Return the (x, y) coordinate for the center point of the cell that contains the specified text.  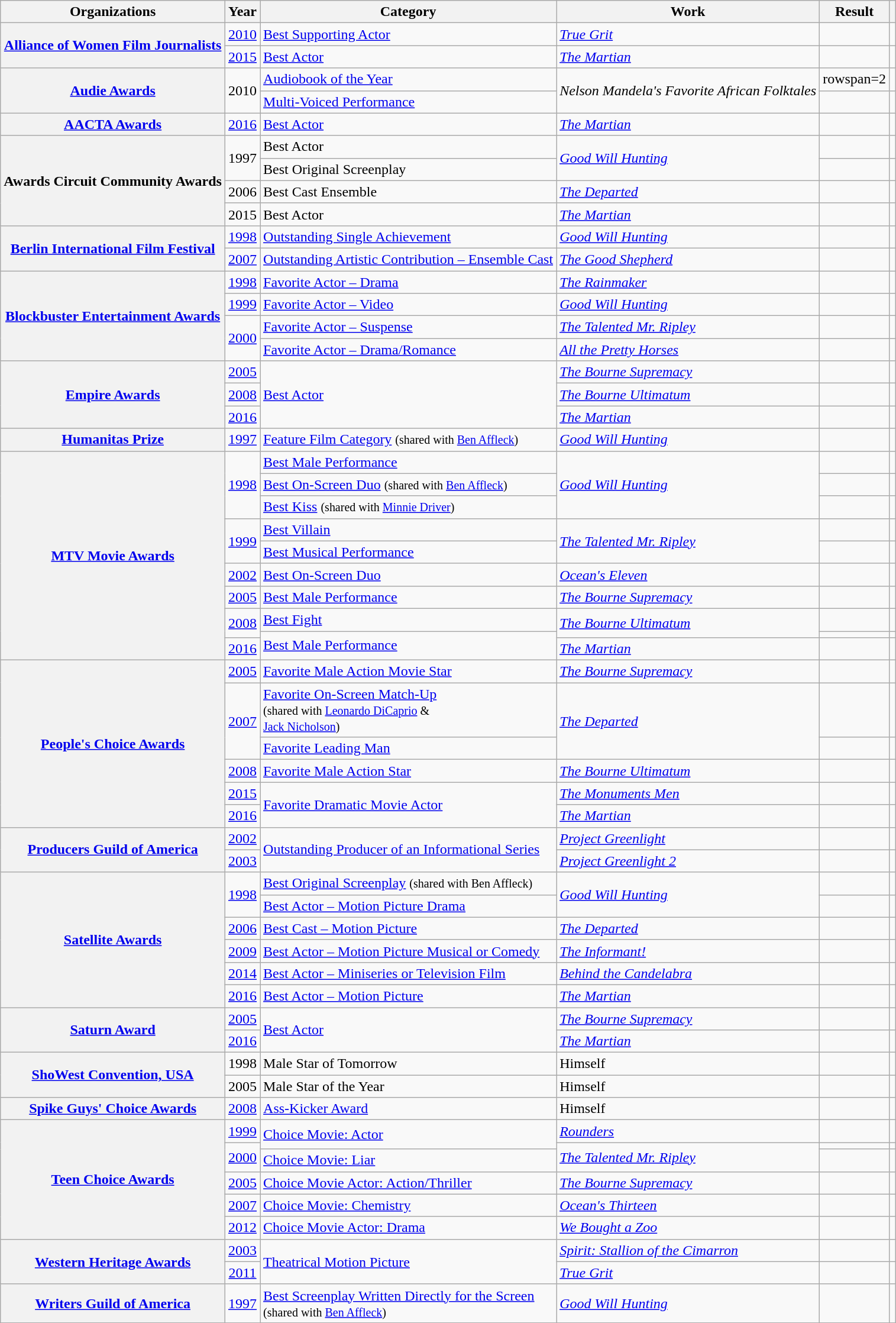
Best Musical Performance (408, 552)
Male Star of the Year (408, 1086)
Outstanding Artistic Contribution – Ensemble Cast (408, 259)
Outstanding Single Achievement (408, 237)
Choice Movie: Chemistry (408, 1205)
The Rainmaker (688, 282)
Ocean's Eleven (688, 575)
Choice Movie Actor: Action/Thriller (408, 1183)
Nelson Mandela's Favorite African Folktales (688, 91)
Best Villain (408, 530)
Best Supporting Actor (408, 34)
We Bought a Zoo (688, 1228)
Project Greenlight 2 (688, 861)
Best Cast – Motion Picture (408, 928)
Favorite Leading Man (408, 748)
Rounders (688, 1131)
Category (408, 12)
Awards Circuit Community Awards (113, 180)
Choice Movie: Liar (408, 1160)
Choice Movie: Actor (408, 1135)
Behind the Candelabra (688, 973)
Producers Guild of America (113, 850)
Best Actor – Motion Picture Drama (408, 906)
Favorite Male Action Movie Star (408, 672)
Audie Awards (113, 91)
Berlin International Film Festival (113, 248)
Multi-Voiced Performance (408, 102)
Best Original Screenplay (408, 169)
rowspan=2 (855, 79)
Choice Movie Actor: Drama (408, 1228)
Organizations (113, 12)
Favorite Dramatic Movie Actor (408, 805)
Ass-Kicker Award (408, 1109)
Best Original Screenplay (shared with Ben Affleck) (408, 883)
People's Choice Awards (113, 744)
Alliance of Women Film Journalists (113, 46)
Year (242, 12)
The Good Shepherd (688, 259)
Favorite Actor – Video (408, 305)
Spirit: Stallion of the Cimarron (688, 1250)
Result (855, 12)
Best Cast Ensemble (408, 192)
Best Fight (408, 619)
Ocean's Thirteen (688, 1205)
Best Actor – Motion Picture (408, 996)
Project Greenlight (688, 838)
Best Screenplay Written Directly for the Screen(shared with Ben Affleck) (408, 1303)
Empire Awards (113, 395)
2011 (242, 1273)
Best Kiss (shared with Minnie Driver) (408, 507)
ShoWest Convention, USA (113, 1075)
Spike Guys' Choice Awards (113, 1109)
Best Actor – Motion Picture Musical or Comedy (408, 951)
Blockbuster Entertainment Awards (113, 316)
Favorite Actor – Drama (408, 282)
Satellite Awards (113, 940)
The Monuments Men (688, 793)
Work (688, 12)
2009 (242, 951)
2014 (242, 973)
Teen Choice Awards (113, 1180)
Western Heritage Awards (113, 1261)
2012 (242, 1228)
Writers Guild of America (113, 1303)
Best On-Screen Duo (408, 575)
All the Pretty Horses (688, 350)
AACTA Awards (113, 124)
Favorite On-Screen Match-Up (shared with Leonardo DiCaprio &Jack Nicholson) (408, 710)
Favorite Male Action Star (408, 771)
Best Actor – Miniseries or Television Film (408, 973)
Feature Film Category (shared with Ben Affleck) (408, 440)
MTV Movie Awards (113, 556)
Theatrical Motion Picture (408, 1261)
Favorite Actor – Suspense (408, 327)
Humanitas Prize (113, 440)
Best On-Screen Duo (shared with Ben Affleck) (408, 485)
Favorite Actor – Drama/Romance (408, 350)
The Informant! (688, 951)
Audiobook of the Year (408, 79)
Male Star of Tomorrow (408, 1064)
Outstanding Producer of an Informational Series (408, 850)
Saturn Award (113, 1030)
